Pinpoint the cell where the given text exists, returning its [X, Y] midpoint coordinate. 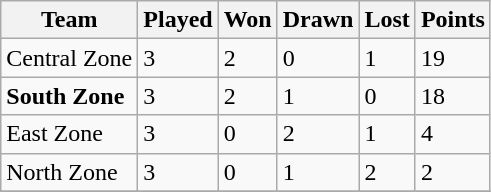
Points [452, 20]
Played [178, 20]
19 [452, 58]
Team [70, 20]
Drawn [318, 20]
North Zone [70, 172]
Central Zone [70, 58]
East Zone [70, 134]
Lost [387, 20]
18 [452, 96]
Won [248, 20]
South Zone [70, 96]
4 [452, 134]
